Extract the [X, Y] coordinate from the center of the cell holding the provided text.  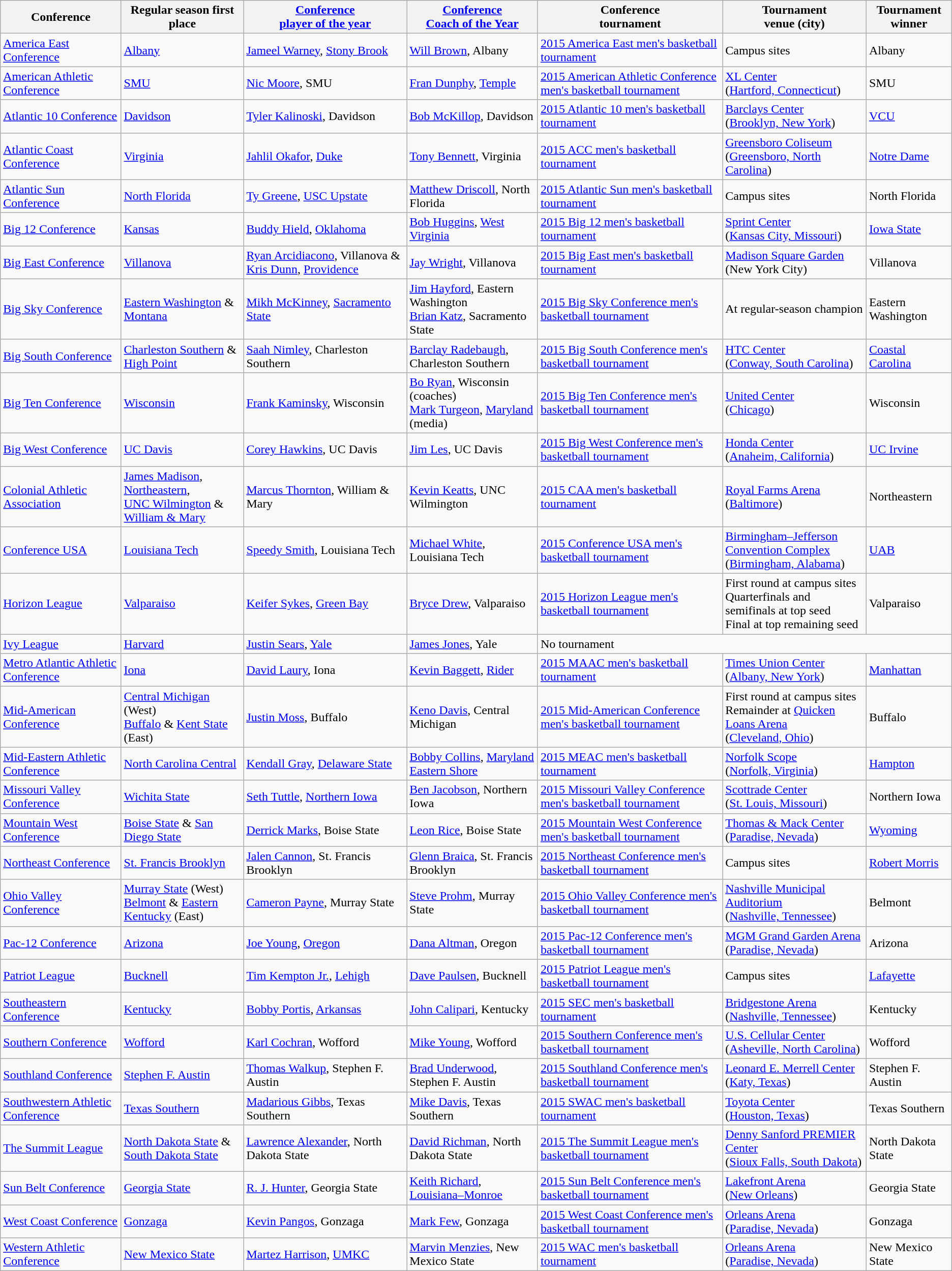
2015 America East men's basketball tournament [630, 50]
2015 Pac-12 Conference men's basketball tournament [630, 943]
Justin Sears, Yale [325, 644]
Jalen Cannon, St. Francis Brooklyn [325, 863]
Boise State & San Diego State [182, 830]
Mike Davis, Texas Southern [472, 1108]
Northeast Conference [61, 863]
Hampton [909, 764]
Iowa State [909, 229]
Tony Bennett, Virginia [472, 156]
Western Athletic Conference [61, 1254]
HTC Center(Conway, South Carolina) [794, 356]
North Dakota State [909, 1148]
Charleston Southern & High Point [182, 356]
Robert Morris [909, 863]
Lakefront Arena (New Orleans) [794, 1188]
Ivy League [61, 644]
Conference USA [61, 550]
Jay Wright, Villanova [472, 262]
Big Ten Conference [61, 403]
Matthew Driscoll, North Florida [472, 196]
Bobby Portis, Arkansas [325, 1009]
2015 The Summit League men's basketball tournament [630, 1148]
2015 MEAC men's basketball tournament [630, 764]
Ohio Valley Conference [61, 903]
Saah Nimley, Charleston Southern [325, 356]
The Summit League [61, 1148]
2015 Big Sky Conference men's basketball tournament [630, 309]
Justin Moss, Buffalo [325, 717]
Michael White, Louisiana Tech [472, 550]
Sun Belt Conference [61, 1188]
Thomas Walkup, Stephen F. Austin [325, 1075]
Missouri Valley Conference [61, 796]
Bobby Collins, Maryland Eastern Shore [472, 764]
Virginia [182, 156]
Iona [182, 670]
Northeastern [909, 496]
Kansas [182, 229]
Royal Farms Arena(Baltimore) [794, 496]
Denny Sanford PREMIER Center(Sioux Falls, South Dakota) [794, 1148]
Wichita State [182, 796]
Horizon League [61, 604]
Big East Conference [61, 262]
2015 Atlantic 10 men's basketball tournament [630, 116]
Dana Altman, Oregon [472, 943]
Patriot League [61, 976]
Dave Paulsen, Bucknell [472, 976]
MGM Grand Garden Arena(Paradise, Nevada) [794, 943]
2015 CAA men's basketball tournament [630, 496]
Steve Prohm, Murray State [472, 903]
Bob Huggins, West Virginia [472, 229]
James Madison, Northeastern, UNC Wilmington & William & Mary [182, 496]
West Coast Conference [61, 1222]
Belmont [909, 903]
2015 Patriot League men's basketball tournament [630, 976]
Corey Hawkins, UC Davis [325, 450]
Martez Harrison, UMKC [325, 1254]
Atlantic 10 Conference [61, 116]
2015 Big Ten Conference men's basketball tournament [630, 403]
Murray State (West) Belmont & Eastern Kentucky (East) [182, 903]
Bo Ryan, Wisconsin (coaches)Mark Turgeon, Maryland (media) [472, 403]
Manhattan [909, 670]
Fran Dunphy, Temple [472, 83]
Cameron Payne, Murray State [325, 903]
U.S. Cellular Center(Asheville, North Carolina) [794, 1042]
UC Davis [182, 450]
Louisiana Tech [182, 550]
Wyoming [909, 830]
At regular-season champion [794, 309]
Metro Atlantic Athletic Conference [61, 670]
Ryan Arcidiacono, Villanova & Kris Dunn, Providence [325, 262]
Buddy Hield, Oklahoma [325, 229]
Times Union Center(Albany, New York) [794, 670]
Jameel Warney, Stony Brook [325, 50]
David Richman, North Dakota State [472, 1148]
John Calipari, Kentucky [472, 1009]
R. J. Hunter, Georgia State [325, 1188]
Central Michigan (West) Buffalo & Kent State (East) [182, 717]
2015 Big 12 men's basketball tournament [630, 229]
Marcus Thornton, William & Mary [325, 496]
Notre Dame [909, 156]
Bucknell [182, 976]
Honda Center(Anaheim, California) [794, 450]
Kevin Baggett, Rider [472, 670]
Big 12 Conference [61, 229]
2015 American Athletic Conference men's basketball tournament [630, 83]
Brad Underwood, Stephen F. Austin [472, 1075]
Ben Jacobson, Northern Iowa [472, 796]
Leon Rice, Boise State [472, 830]
Madarious Gibbs, Texas Southern [325, 1108]
Jim Les, UC Davis [472, 450]
2015 Missouri Valley Conference men's basketball tournament [630, 796]
Jim Hayford, Eastern WashingtonBrian Katz, Sacramento State [472, 309]
St. Francis Brooklyn [182, 863]
Regular season first place [182, 17]
2015 Big West Conference men's basketball tournament [630, 450]
2015 Ohio Valley Conference men's basketball tournament [630, 903]
Madison Square Garden(New York City) [794, 262]
2015 Southern Conference men's basketball tournament [630, 1042]
Mid-American Conference [61, 717]
Bridgestone Arena(Nashville, Tennessee) [794, 1009]
David Laury, Iona [325, 670]
2015 Conference USA men's basketball tournament [630, 550]
North Carolina Central [182, 764]
XL Center(Hartford, Connecticut) [794, 83]
Keith Richard, Louisiana–Monroe [472, 1188]
Barclays Center(Brooklyn, New York) [794, 116]
2015 Mid-American Conference men's basketball tournament [630, 717]
Nic Moore, SMU [325, 83]
Coastal Carolina [909, 356]
Davidson [182, 116]
Speedy Smith, Louisiana Tech [325, 550]
Southwestern Athletic Conference [61, 1108]
Tournament winner [909, 17]
Buffalo [909, 717]
Big Sky Conference [61, 309]
Karl Cochran, Wofford [325, 1042]
Frank Kaminsky, Wisconsin [325, 403]
Scottrade Center(St. Louis, Missouri) [794, 796]
Bob McKillop, Davidson [472, 116]
Mike Young, Wofford [472, 1042]
Atlantic Coast Conference [61, 156]
VCU [909, 116]
Norfolk Scope(Norfolk, Virginia) [794, 764]
Harvard [182, 644]
Kevin Keatts, UNC Wilmington [472, 496]
Mikh McKinney, Sacramento State [325, 309]
Mid-Eastern Athletic Conference [61, 764]
Lafayette [909, 976]
Southern Conference [61, 1042]
Nashville Municipal Auditorium(Nashville, Tennessee) [794, 903]
Conference Coach of the Year [472, 17]
2015 SEC men's basketball tournament [630, 1009]
Birmingham–Jefferson Convention Complex(Birmingham, Alabama) [794, 550]
UAB [909, 550]
2015 Atlantic Sun men's basketball tournament [630, 196]
2015 Mountain West Conference men's basketball tournament [630, 830]
Tyler Kalinoski, Davidson [325, 116]
Pac-12 Conference [61, 943]
Keifer Sykes, Green Bay [325, 604]
2015 Northeast Conference men's basketball tournament [630, 863]
Marvin Menzies, New Mexico State [472, 1254]
Bryce Drew, Valparaiso [472, 604]
Colonial Athletic Association [61, 496]
2015 Sun Belt Conference men's basketball tournament [630, 1188]
Eastern Washington & Montana [182, 309]
Toyota Center(Houston, Texas) [794, 1108]
Eastern Washington [909, 309]
2015 Big East men's basketball tournament [630, 262]
Kevin Pangos, Gonzaga [325, 1222]
Northern Iowa [909, 796]
North Dakota State & South Dakota State [182, 1148]
2015 ACC men's basketball tournament [630, 156]
Ty Greene, USC Upstate [325, 196]
Atlantic Sun Conference [61, 196]
Tournament venue (city) [794, 17]
2015 MAAC men's basketball tournament [630, 670]
2015 WAC men's basketball tournament [630, 1254]
2015 West Coast Conference men's basketball tournament [630, 1222]
Will Brown, Albany [472, 50]
Conference player of the year [325, 17]
Lawrence Alexander, North Dakota State [325, 1148]
Conference [61, 17]
Mark Few, Gonzaga [472, 1222]
Big South Conference [61, 356]
Southland Conference [61, 1075]
Conference tournament [630, 17]
Keno Davis, Central Michigan [472, 717]
No tournament [745, 644]
Jahlil Okafor, Duke [325, 156]
Joe Young, Oregon [325, 943]
Leonard E. Merrell Center(Katy, Texas) [794, 1075]
Sprint Center(Kansas City, Missouri) [794, 229]
Barclay Radebaugh, Charleston Southern [472, 356]
Big West Conference [61, 450]
Greensboro Coliseum(Greensboro, North Carolina) [794, 156]
United Center(Chicago) [794, 403]
UC Irvine [909, 450]
2015 Horizon League men's basketball tournament [630, 604]
America East Conference [61, 50]
James Jones, Yale [472, 644]
Tim Kempton Jr., Lehigh [325, 976]
2015 Southland Conference men's basketball tournament [630, 1075]
Southeastern Conference [61, 1009]
Mountain West Conference [61, 830]
First round at campus sites Remainder at Quicken Loans Arena(Cleveland, Ohio) [794, 717]
First round at campus sitesQuarterfinals and semifinals at top seedFinal at top remaining seed [794, 604]
Derrick Marks, Boise State [325, 830]
Thomas & Mack Center(Paradise, Nevada) [794, 830]
2015 Big South Conference men's basketball tournament [630, 356]
American Athletic Conference [61, 83]
Kendall Gray, Delaware State [325, 764]
Glenn Braica, St. Francis Brooklyn [472, 863]
Seth Tuttle, Northern Iowa [325, 796]
2015 SWAC men's basketball tournament [630, 1108]
